Find where the given text appears and provide that cell's center as [X, Y] coordinate. 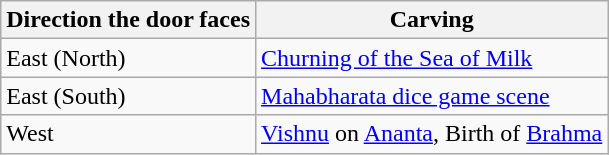
East (South) [128, 96]
Carving [432, 20]
Mahabharata dice game scene [432, 96]
Churning of the Sea of Milk [432, 58]
Direction the door faces [128, 20]
East (North) [128, 58]
West [128, 134]
Vishnu on Ananta, Birth of Brahma [432, 134]
